Provide the (X, Y) coordinate of the cell's center where the given text is located.  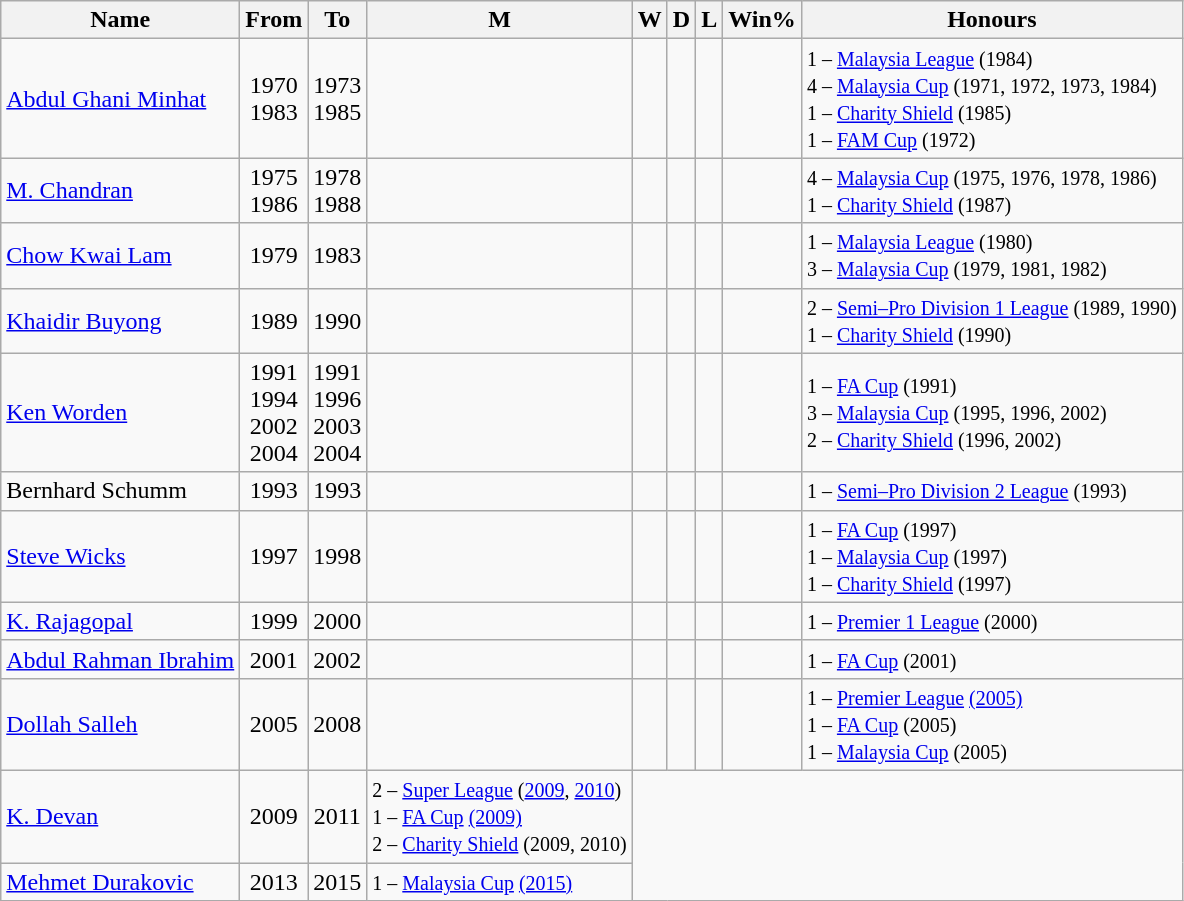
1 – Premier League (2005) 1 – FA Cup (2005) 1 – Malaysia Cup (2005) (992, 724)
1991 1996 2003 2004 (338, 412)
1973 1985 (338, 98)
2 – Super League (2009, 2010) 1 – FA Cup (2009) 2 – Charity Shield (2009, 2010) (500, 816)
Steve Wicks (120, 556)
1997 (274, 556)
L (710, 20)
D (681, 20)
1 – Malaysia League (1984) 4 – Malaysia Cup (1971, 1972, 1973, 1984) 1 – Charity Shield (1985) 1 – FAM Cup (1972) (992, 98)
2002 (338, 659)
Khaidir Buyong (120, 320)
2001 (274, 659)
1983 (338, 256)
1989 (274, 320)
Chow Kwai Lam (120, 256)
2013 (274, 881)
4 – Malaysia Cup (1975, 1976, 1978, 1986) 1 – Charity Shield (1987) (992, 190)
Name (120, 20)
Abdul Rahman Ibrahim (120, 659)
1978 1988 (338, 190)
Abdul Ghani Minhat (120, 98)
2005 (274, 724)
1999 (274, 621)
2000 (338, 621)
M (500, 20)
2015 (338, 881)
2009 (274, 816)
Honours (992, 20)
1 – FA Cup (2001) (992, 659)
K. Devan (120, 816)
Mehmet Durakovic (120, 881)
Win% (762, 20)
W (650, 20)
1 – FA Cup (1991) 3 – Malaysia Cup (1995, 1996, 2002) 2 – Charity Shield (1996, 2002) (992, 412)
1975 1986 (274, 190)
2 – Semi–Pro Division 1 League (1989, 1990) 1 – Charity Shield (1990) (992, 320)
To (338, 20)
1990 (338, 320)
K. Rajagopal (120, 621)
1970 1983 (274, 98)
2008 (338, 724)
Dollah Salleh (120, 724)
2011 (338, 816)
Ken Worden (120, 412)
1 – Premier 1 League (2000) (992, 621)
1991 1994 2002 2004 (274, 412)
1 – Malaysia League (1980) 3 – Malaysia Cup (1979, 1981, 1982) (992, 256)
1998 (338, 556)
1 – FA Cup (1997) 1 – Malaysia Cup (1997) 1 – Charity Shield (1997) (992, 556)
1979 (274, 256)
From (274, 20)
Bernhard Schumm (120, 491)
1 – Malaysia Cup (2015) (500, 881)
1 – Semi–Pro Division 2 League (1993) (992, 491)
M. Chandran (120, 190)
